Extract the (x, y) coordinate from the center of the cell holding the provided text.  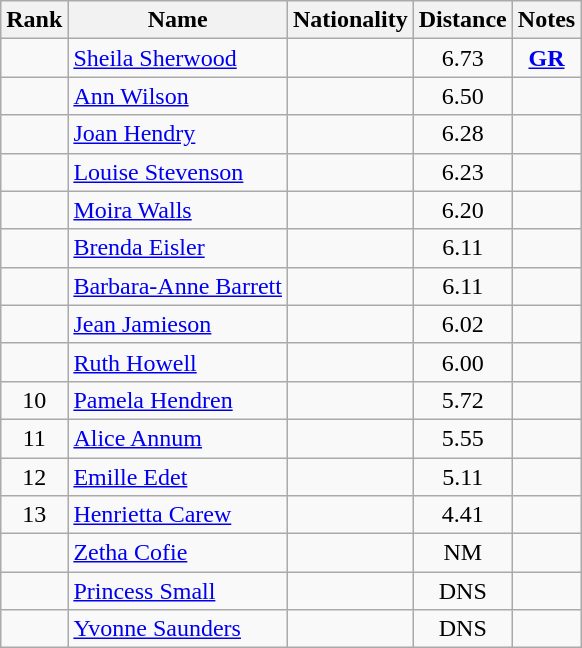
Sheila Sherwood (178, 58)
Moira Walls (178, 210)
6.02 (462, 324)
10 (34, 400)
Pamela Hendren (178, 400)
5.72 (462, 400)
6.73 (462, 58)
11 (34, 438)
Jean Jamieson (178, 324)
6.28 (462, 134)
Joan Hendry (178, 134)
6.23 (462, 172)
5.11 (462, 477)
Ann Wilson (178, 96)
6.50 (462, 96)
Brenda Eisler (178, 248)
Yvonne Saunders (178, 629)
Name (178, 20)
Henrietta Carew (178, 515)
Louise Stevenson (178, 172)
4.41 (462, 515)
Ruth Howell (178, 362)
Zetha Cofie (178, 553)
5.55 (462, 438)
Nationality (350, 20)
6.00 (462, 362)
NM (462, 553)
6.20 (462, 210)
12 (34, 477)
GR (546, 58)
Distance (462, 20)
Emille Edet (178, 477)
Rank (34, 20)
Princess Small (178, 591)
Alice Annum (178, 438)
13 (34, 515)
Notes (546, 20)
Barbara-Anne Barrett (178, 286)
